From the cell containing the given text, extract its center point as (X, Y) coordinate. 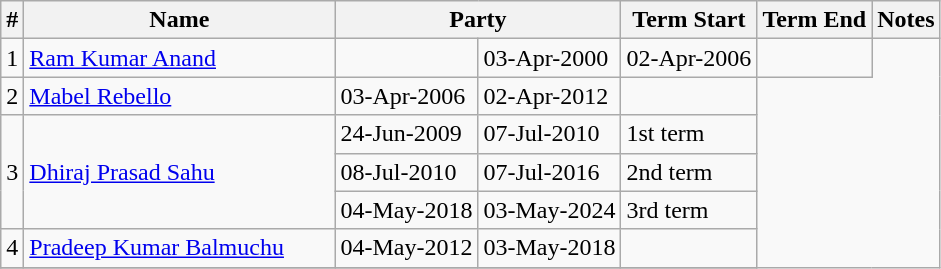
4 (12, 248)
03-May-2018 (550, 248)
04-May-2012 (406, 248)
24-Jun-2009 (406, 134)
03-May-2024 (550, 210)
Ram Kumar Anand (180, 58)
Term End (814, 20)
1 (12, 58)
2nd term (689, 172)
3rd term (689, 210)
Notes (906, 20)
02-Apr-2012 (550, 96)
2 (12, 96)
07-Jul-2016 (550, 172)
Dhiraj Prasad Sahu (180, 172)
08-Jul-2010 (406, 172)
07-Jul-2010 (550, 134)
Term Start (689, 20)
1st term (689, 134)
03-Apr-2000 (550, 58)
# (12, 20)
Name (180, 20)
Party (478, 20)
03-Apr-2006 (406, 96)
Mabel Rebello (180, 96)
3 (12, 172)
04-May-2018 (406, 210)
Pradeep Kumar Balmuchu (180, 248)
02-Apr-2006 (689, 58)
